Return the [x, y] coordinate for the center point of the cell that contains the specified text.  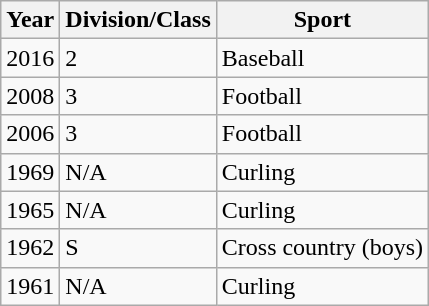
S [138, 248]
2 [138, 58]
1962 [30, 248]
1965 [30, 210]
Baseball [322, 58]
Cross country (boys) [322, 248]
Sport [322, 20]
1969 [30, 172]
2016 [30, 58]
2008 [30, 96]
2006 [30, 134]
1961 [30, 286]
Division/Class [138, 20]
Year [30, 20]
